From the cell containing the given text, extract its center point as (x, y) coordinate. 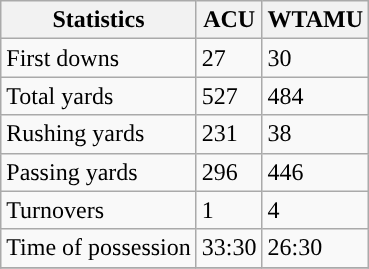
26:30 (316, 248)
527 (229, 96)
Rushing yards (99, 134)
Passing yards (99, 172)
Statistics (99, 20)
ACU (229, 20)
WTAMU (316, 20)
446 (316, 172)
27 (229, 58)
1 (229, 210)
484 (316, 96)
30 (316, 58)
Total yards (99, 96)
231 (229, 134)
Time of possession (99, 248)
38 (316, 134)
33:30 (229, 248)
First downs (99, 58)
4 (316, 210)
Turnovers (99, 210)
296 (229, 172)
